Extract the (X, Y) coordinate from the center of the cell holding the provided text.  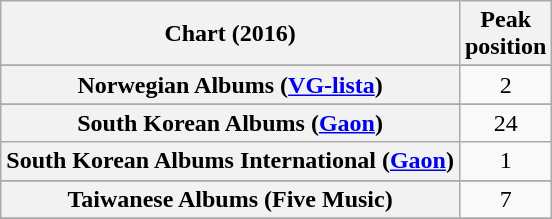
Peak position (505, 34)
Norwegian Albums (VG-lista) (230, 85)
Taiwanese Albums (Five Music) (230, 199)
24 (505, 123)
2 (505, 85)
South Korean Albums (Gaon) (230, 123)
Chart (2016) (230, 34)
South Korean Albums International (Gaon) (230, 161)
1 (505, 161)
7 (505, 199)
